Search for the cell housing the specified text and yield its (x, y) center coordinate. 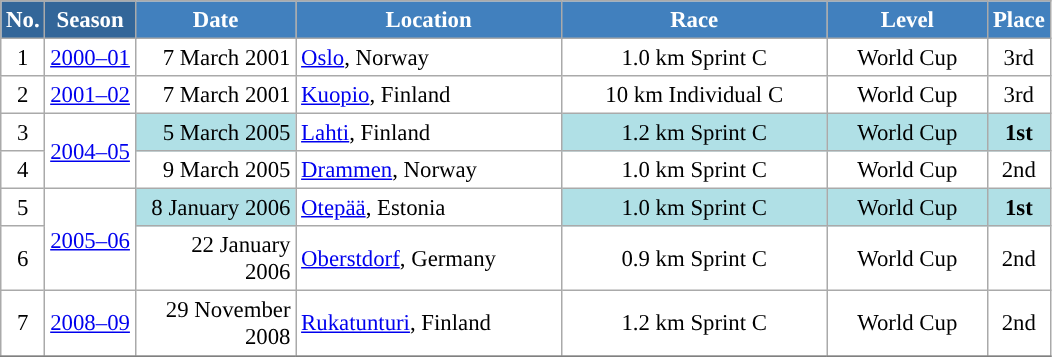
Level (908, 20)
1 (23, 58)
Drammen, Norway (429, 170)
Location (429, 20)
7 (23, 324)
Kuopio, Finland (429, 95)
29 November 2008 (216, 324)
9 March 2005 (216, 170)
2008–09 (90, 324)
5 (23, 208)
Race (694, 20)
Lahti, Finland (429, 133)
Oberstdorf, Germany (429, 258)
3 (23, 133)
6 (23, 258)
Otepää, Estonia (429, 208)
Oslo, Norway (429, 58)
2005–06 (90, 240)
No. (23, 20)
22 January 2006 (216, 258)
2001–02 (90, 95)
Season (90, 20)
Rukatunturi, Finland (429, 324)
2000–01 (90, 58)
5 March 2005 (216, 133)
0.9 km Sprint C (694, 258)
10 km Individual C (694, 95)
2004–05 (90, 152)
8 January 2006 (216, 208)
4 (23, 170)
Date (216, 20)
Place (1019, 20)
2 (23, 95)
